Determine the [X, Y] coordinate at the center of the cell enclosing the given text.  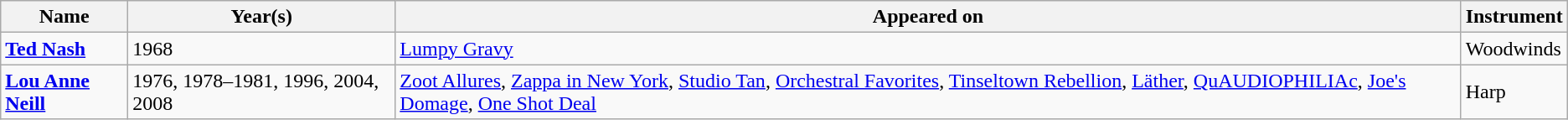
Year(s) [261, 17]
Lou Anne Neill [64, 92]
Ted Nash [64, 49]
Name [64, 17]
Zoot Allures, Zappa in New York, Studio Tan, Orchestral Favorites, Tinseltown Rebellion, Läther, QuAUDIOPHILIAc, Joe's Domage, One Shot Deal [928, 92]
Harp [1514, 92]
1968 [261, 49]
1976, 1978–1981, 1996, 2004, 2008 [261, 92]
Instrument [1514, 17]
Woodwinds [1514, 49]
Appeared on [928, 17]
Lumpy Gravy [928, 49]
